Determine the (x, y) coordinate at the center of the cell enclosing the given text.  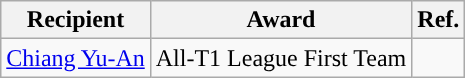
Award (281, 20)
All-T1 League First Team (281, 58)
Ref. (438, 20)
Recipient (76, 20)
Chiang Yu-An (76, 58)
